Provide the [X, Y] coordinate of the cell's center where the given text is located.  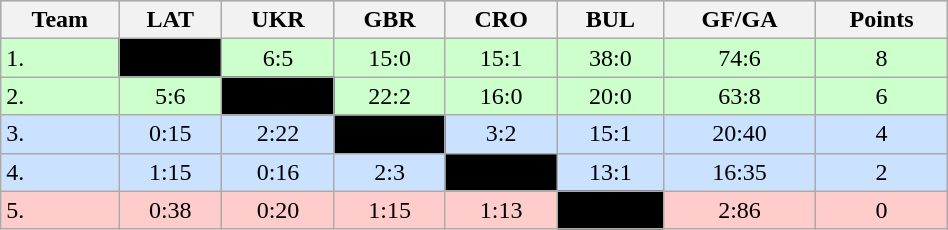
1:13 [502, 210]
20:40 [739, 134]
0:38 [170, 210]
2 [882, 172]
3. [60, 134]
0:20 [278, 210]
2:3 [389, 172]
LAT [170, 20]
15:0 [389, 58]
GBR [389, 20]
6:5 [278, 58]
63:8 [739, 96]
1. [60, 58]
6 [882, 96]
CRO [502, 20]
16:0 [502, 96]
5:6 [170, 96]
38:0 [611, 58]
16:35 [739, 172]
13:1 [611, 172]
4 [882, 134]
0 [882, 210]
Points [882, 20]
GF/GA [739, 20]
0:15 [170, 134]
2. [60, 96]
Team [60, 20]
74:6 [739, 58]
3:2 [502, 134]
BUL [611, 20]
4. [60, 172]
20:0 [611, 96]
2:86 [739, 210]
5. [60, 210]
8 [882, 58]
0:16 [278, 172]
UKR [278, 20]
22:2 [389, 96]
2:22 [278, 134]
